From the cell containing the given text, extract its center point as (X, Y) coordinate. 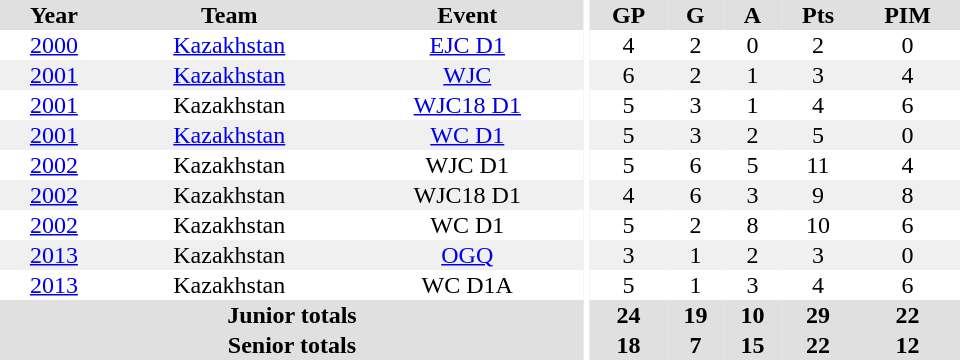
18 (628, 345)
A (752, 15)
Event (468, 15)
7 (696, 345)
PIM (908, 15)
G (696, 15)
12 (908, 345)
WC D1A (468, 285)
Pts (818, 15)
WJC (468, 75)
24 (628, 315)
2000 (54, 45)
19 (696, 315)
29 (818, 315)
Year (54, 15)
Team (230, 15)
9 (818, 195)
OGQ (468, 255)
15 (752, 345)
Junior totals (292, 315)
Senior totals (292, 345)
GP (628, 15)
11 (818, 165)
EJC D1 (468, 45)
WJC D1 (468, 165)
